Search for the cell housing the specified text and yield its [X, Y] center coordinate. 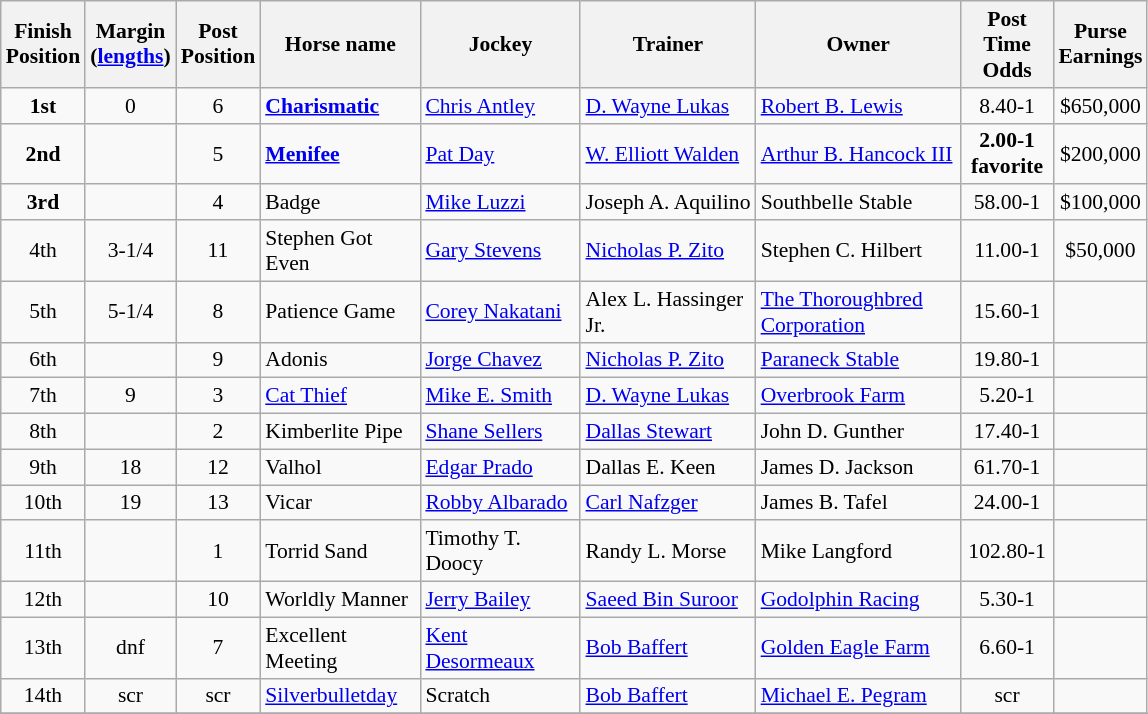
$100,000 [1100, 203]
Worldly Manner [340, 600]
7 [218, 648]
Shane Sellers [500, 432]
8th [43, 432]
Silverbulletday [340, 696]
Godolphin Racing [858, 600]
2 [218, 432]
12th [43, 600]
$50,000 [1100, 250]
6th [43, 360]
Torrid Sand [340, 552]
Michael E. Pegram [858, 696]
Purse Earnings [1100, 44]
11 [218, 250]
James D. Jackson [858, 467]
58.00-1 [1008, 203]
Saeed Bin Suroor [668, 600]
10 [218, 600]
1 [218, 552]
10th [43, 503]
Margin (lengths) [130, 44]
8 [218, 312]
Mike Langford [858, 552]
Timothy T. Doocy [500, 552]
5.20-1 [1008, 396]
5.30-1 [1008, 600]
Adonis [340, 360]
Cat Thief [340, 396]
3rd [43, 203]
Horse name [340, 44]
13th [43, 648]
Overbrook Farm [858, 396]
11th [43, 552]
Dallas E. Keen [668, 467]
Pat Day [500, 154]
Gary Stevens [500, 250]
102.80-1 [1008, 552]
0 [130, 106]
Randy L. Morse [668, 552]
Robby Albarado [500, 503]
Owner [858, 44]
5 [218, 154]
Arthur B. Hancock III [858, 154]
3-1/4 [130, 250]
11.00-1 [1008, 250]
Jorge Chavez [500, 360]
$650,000 [1100, 106]
$200,000 [1100, 154]
6.60-1 [1008, 648]
Joseph A. Aquilino [668, 203]
3 [218, 396]
19 [130, 503]
1st [43, 106]
5th [43, 312]
4 [218, 203]
Stephen C. Hilbert [858, 250]
Charismatic [340, 106]
Badge [340, 203]
Patience Game [340, 312]
Kimberlite Pipe [340, 432]
17.40-1 [1008, 432]
Carl Nafzger [668, 503]
Excellent Meeting [340, 648]
Golden Eagle Farm [858, 648]
dnf [130, 648]
5-1/4 [130, 312]
Corey Nakatani [500, 312]
Kent Desormeaux [500, 648]
Valhol [340, 467]
14th [43, 696]
Stephen Got Even [340, 250]
Menifee [340, 154]
Trainer [668, 44]
Post Position [218, 44]
Dallas Stewart [668, 432]
18 [130, 467]
2nd [43, 154]
19.80-1 [1008, 360]
James B. Tafel [858, 503]
7th [43, 396]
Post Time Odds [1008, 44]
61.70-1 [1008, 467]
Edgar Prado [500, 467]
4th [43, 250]
9th [43, 467]
Finish Position [43, 44]
Paraneck Stable [858, 360]
Jockey [500, 44]
Scratch [500, 696]
Vicar [340, 503]
Mike E. Smith [500, 396]
John D. Gunther [858, 432]
Alex L. Hassinger Jr. [668, 312]
2.00-1 favorite [1008, 154]
8.40-1 [1008, 106]
Mike Luzzi [500, 203]
The Thoroughbred Corporation [858, 312]
12 [218, 467]
Southbelle Stable [858, 203]
Robert B. Lewis [858, 106]
Jerry Bailey [500, 600]
W. Elliott Walden [668, 154]
6 [218, 106]
13 [218, 503]
Chris Antley [500, 106]
15.60-1 [1008, 312]
24.00-1 [1008, 503]
